Return the [X, Y] coordinate for the center point of the cell that contains the specified text.  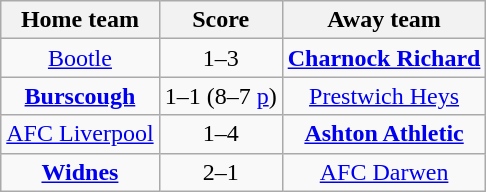
1–4 [220, 134]
1–1 (8–7 p) [220, 96]
Ashton Athletic [384, 134]
Widnes [80, 172]
Score [220, 20]
AFC Liverpool [80, 134]
2–1 [220, 172]
Home team [80, 20]
Burscough [80, 96]
1–3 [220, 58]
Prestwich Heys [384, 96]
Bootle [80, 58]
Away team [384, 20]
AFC Darwen [384, 172]
Charnock Richard [384, 58]
